For the text-containing cell, return its midpoint in (x, y) coordinate format. 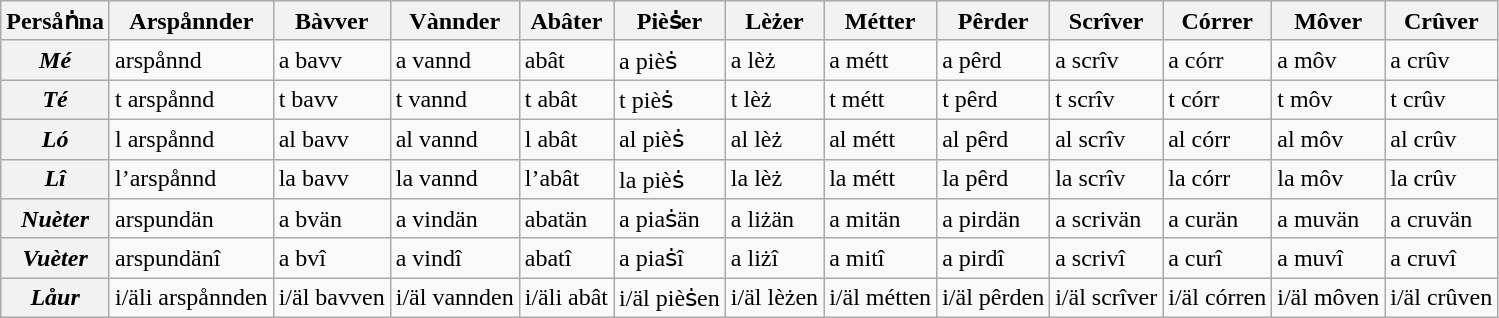
a bvî (332, 258)
Métter (880, 21)
a mitî (880, 258)
t pêrd (994, 100)
al pièṡ (670, 139)
l’abât (566, 179)
Môver (1328, 21)
t pièṡ (670, 100)
t bavv (332, 100)
i/äl scrîver (1106, 298)
Bàvver (332, 21)
Persåṅna (56, 21)
i/äl crûven (1442, 298)
a cruvî (1442, 258)
i/äl vannden (454, 298)
i/äli arspånnden (191, 298)
al môv (1328, 139)
Abâter (566, 21)
la pêrd (994, 179)
la pièṡ (670, 179)
Té (56, 100)
a córr (1218, 60)
a piaṡî (670, 258)
a mitän (880, 219)
a muvän (1328, 219)
a muvî (1328, 258)
Nuèter (56, 219)
Lî (56, 179)
a métt (880, 60)
a scrivän (1106, 219)
a pièṡ (670, 60)
la crûv (1442, 179)
i/äli abât (566, 298)
arspundän (191, 219)
a scrivî (1106, 258)
a vindän (454, 219)
t abât (566, 100)
t arspånnd (191, 100)
al vannd (454, 139)
i/äl métten (880, 298)
Córrer (1218, 21)
a bavv (332, 60)
a cruvän (1442, 219)
a lèż (774, 60)
al bavv (332, 139)
la môv (1328, 179)
abatî (566, 258)
l abât (566, 139)
t vannd (454, 100)
arspånnd (191, 60)
abât (566, 60)
Crûver (1442, 21)
al scrîv (1106, 139)
Vuèter (56, 258)
la lèż (774, 179)
al córr (1218, 139)
a scrîv (1106, 60)
i/äl pêrden (994, 298)
arspundänî (191, 258)
t môv (1328, 100)
Mé (56, 60)
Låur (56, 298)
la bavv (332, 179)
abatän (566, 219)
t lèż (774, 100)
t córr (1218, 100)
l’arspånnd (191, 179)
Lèżer (774, 21)
a curän (1218, 219)
Scrîver (1106, 21)
la métt (880, 179)
al lèż (774, 139)
la vannd (454, 179)
i/äl môven (1328, 298)
a vindî (454, 258)
a crûv (1442, 60)
Vànnder (454, 21)
la scrîv (1106, 179)
Pièṡer (670, 21)
a liżî (774, 258)
a curî (1218, 258)
a pêrd (994, 60)
a vannd (454, 60)
a bvän (332, 219)
a piaṡän (670, 219)
al crûv (1442, 139)
i/äl córren (1218, 298)
a môv (1328, 60)
l arspånnd (191, 139)
Pêrder (994, 21)
t crûv (1442, 100)
a pirdî (994, 258)
i/äl pièṡen (670, 298)
al métt (880, 139)
Arspånnder (191, 21)
la córr (1218, 179)
t métt (880, 100)
al pêrd (994, 139)
Ló (56, 139)
a liżän (774, 219)
i/äl bavven (332, 298)
i/äl lèżen (774, 298)
a pirdän (994, 219)
t scrîv (1106, 100)
